From the cell containing the given text, extract its center point as (X, Y) coordinate. 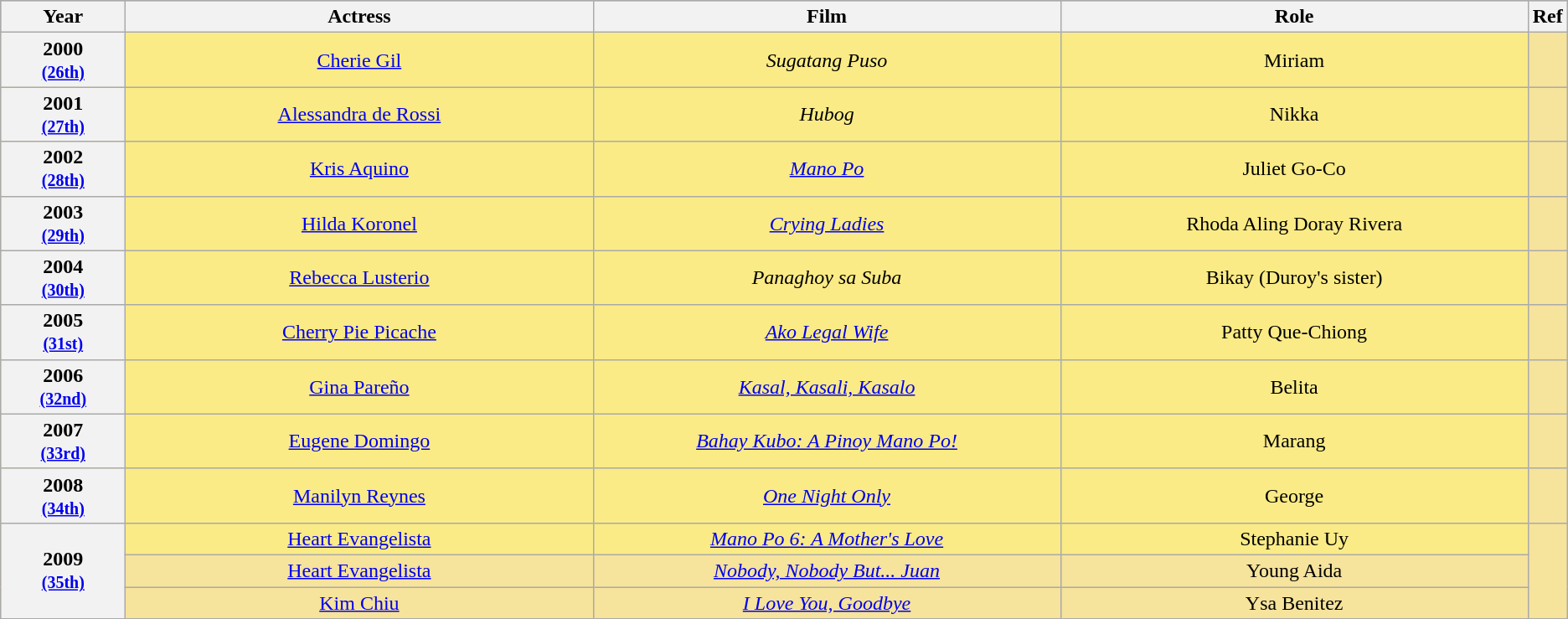
Bikay (Duroy's sister) (1294, 278)
2000 (26th) (64, 60)
Eugene Domingo (359, 441)
Gina Pareño (359, 387)
Nobody, Nobody But... Juan (827, 570)
2002 (28th) (64, 169)
2009 (35th) (64, 570)
Hubog (827, 114)
Rebecca Lusterio (359, 278)
Panaghoy sa Suba (827, 278)
Kris Aquino (359, 169)
Marang (1294, 441)
Hilda Koronel (359, 223)
One Night Only (827, 496)
Ref (1548, 17)
Mano Po (827, 169)
Manilyn Reynes (359, 496)
Mano Po 6: A Mother's Love (827, 539)
Patty Que-Chiong (1294, 332)
2005 (31st) (64, 332)
Cherry Pie Picache (359, 332)
Kasal, Kasali, Kasalo (827, 387)
2004 (30th) (64, 278)
Actress (359, 17)
Role (1294, 17)
Miriam (1294, 60)
Young Aida (1294, 570)
Stephanie Uy (1294, 539)
2007 (33rd) (64, 441)
George (1294, 496)
Belita (1294, 387)
2003 (29th) (64, 223)
Alessandra de Rossi (359, 114)
2006 (32nd) (64, 387)
Cherie Gil (359, 60)
Ako Legal Wife (827, 332)
Nikka (1294, 114)
Sugatang Puso (827, 60)
Year (64, 17)
Kim Chiu (359, 602)
Bahay Kubo: A Pinoy Mano Po! (827, 441)
Ysa Benitez (1294, 602)
Juliet Go-Co (1294, 169)
Crying Ladies (827, 223)
Rhoda Aling Doray Rivera (1294, 223)
2008 (34th) (64, 496)
2001 (27th) (64, 114)
Film (827, 17)
I Love You, Goodbye (827, 602)
